Find where the given text appears and provide that cell's center as (x, y) coordinate. 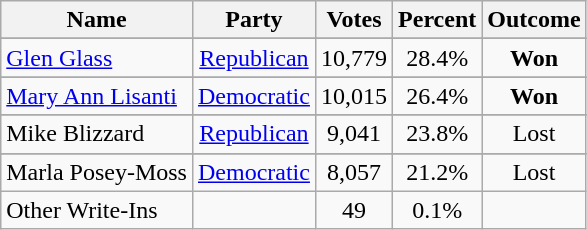
21.2% (438, 172)
Party (254, 20)
Votes (354, 20)
Marla Posey-Moss (97, 172)
Mary Ann Lisanti (97, 96)
Other Write-Ins (97, 210)
Percent (438, 20)
10,015 (354, 96)
Outcome (534, 20)
Mike Blizzard (97, 134)
Name (97, 20)
49 (354, 210)
10,779 (354, 58)
23.8% (438, 134)
9,041 (354, 134)
28.4% (438, 58)
Glen Glass (97, 58)
26.4% (438, 96)
8,057 (354, 172)
0.1% (438, 210)
